Determine the [x, y] coordinate at the center of the cell enclosing the given text.  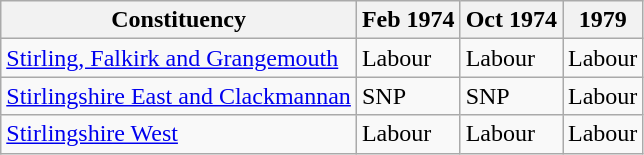
Constituency [179, 20]
1979 [603, 20]
Stirlingshire East and Clackmannan [179, 96]
Stirling, Falkirk and Grangemouth [179, 58]
Oct 1974 [511, 20]
Feb 1974 [408, 20]
Stirlingshire West [179, 134]
